Capture the cell that displays the provided text and extract its [x, y] central coordinate. 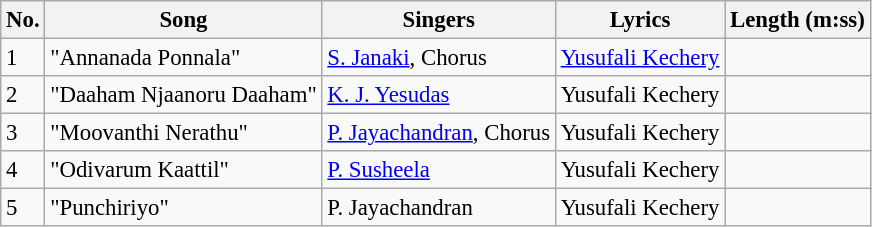
1 [23, 58]
"Annanada Ponnala" [184, 58]
K. J. Yesudas [438, 95]
Singers [438, 20]
No. [23, 20]
P. Susheela [438, 170]
5 [23, 208]
Lyrics [640, 20]
Song [184, 20]
"Moovanthi Nerathu" [184, 133]
S. Janaki, Chorus [438, 58]
P. Jayachandran [438, 208]
2 [23, 95]
3 [23, 133]
Length (m:ss) [798, 20]
P. Jayachandran, Chorus [438, 133]
"Punchiriyo" [184, 208]
4 [23, 170]
"Odivarum Kaattil" [184, 170]
"Daaham Njaanoru Daaham" [184, 95]
